Scan for the cell matching the given text and deliver its [X, Y] coordinate at center. 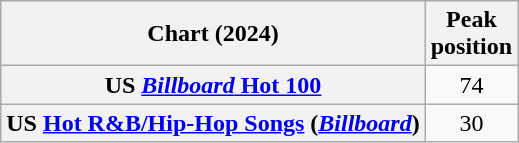
74 [471, 85]
30 [471, 123]
Chart (2024) [213, 34]
US Billboard Hot 100 [213, 85]
Peakposition [471, 34]
US Hot R&B/Hip-Hop Songs (Billboard) [213, 123]
